Search for the cell housing the specified text and yield its [x, y] center coordinate. 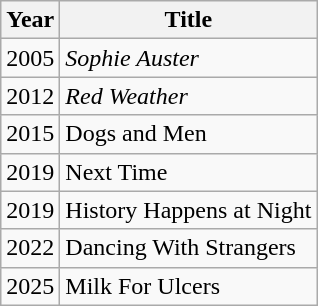
Milk For Ulcers [188, 286]
2012 [30, 96]
Red Weather [188, 96]
Year [30, 20]
Sophie Auster [188, 58]
Dancing With Strangers [188, 248]
2015 [30, 134]
2025 [30, 286]
2005 [30, 58]
2022 [30, 248]
Dogs and Men [188, 134]
History Happens at Night [188, 210]
Next Time [188, 172]
Title [188, 20]
